Detect which cell encompasses the target text, then output its (X, Y) center coordinate. 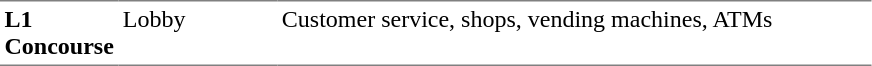
Lobby (198, 33)
L1Concourse (59, 33)
Customer service, shops, vending machines, ATMs (574, 33)
